Extract the (X, Y) coordinate from the center of the cell holding the provided text.  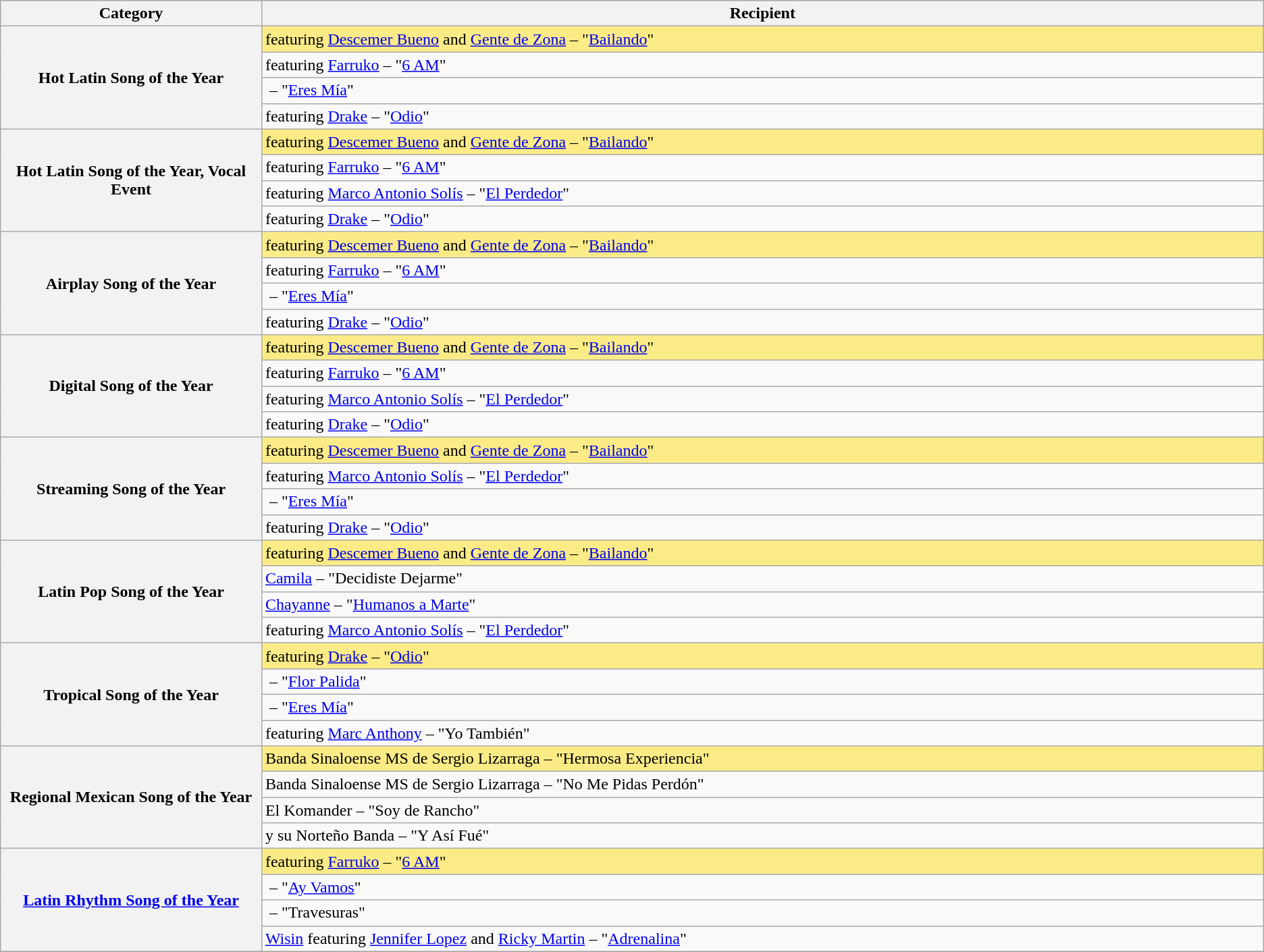
Banda Sinaloense MS de Sergio Lizarraga – "No Me Pidas Perdón" (762, 785)
Tropical Song of the Year (131, 694)
Chayanne – "Humanos a Marte" (762, 604)
Hot Latin Song of the Year, Vocal Event (131, 180)
Regional Mexican Song of the Year (131, 797)
Latin Pop Song of the Year (131, 591)
Banda Sinaloense MS de Sergio Lizarraga – "Hermosa Experiencia" (762, 759)
Latin Rhythm Song of the Year (131, 900)
Hot Latin Song of the Year (131, 78)
Airplay Song of the Year (131, 283)
y su Norteño Banda – "Y Así Fué" (762, 836)
Streaming Song of the Year (131, 489)
Camila – "Decidiste Dejarme" (762, 579)
Recipient (762, 14)
– "Ay Vamos" (762, 887)
El Komander – "Soy de Rancho" (762, 810)
Wisin featuring Jennifer Lopez and Ricky Martin – "Adrenalina" (762, 938)
– "Flor Palida" (762, 681)
Category (131, 14)
featuring Marc Anthony – "Yo También" (762, 733)
Digital Song of the Year (131, 386)
– "Travesuras" (762, 913)
